Return [x, y] of the center of cell containing provided text 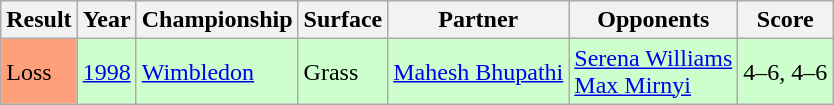
Result [39, 20]
Championship [217, 20]
4–6, 4–6 [786, 72]
Wimbledon [217, 72]
Loss [39, 72]
Score [786, 20]
Grass [343, 72]
Mahesh Bhupathi [478, 72]
Partner [478, 20]
Year [106, 20]
Opponents [654, 20]
1998 [106, 72]
Surface [343, 20]
Serena Williams Max Mirnyi [654, 72]
